Determine the [X, Y] coordinate at the center of the cell enclosing the given text.  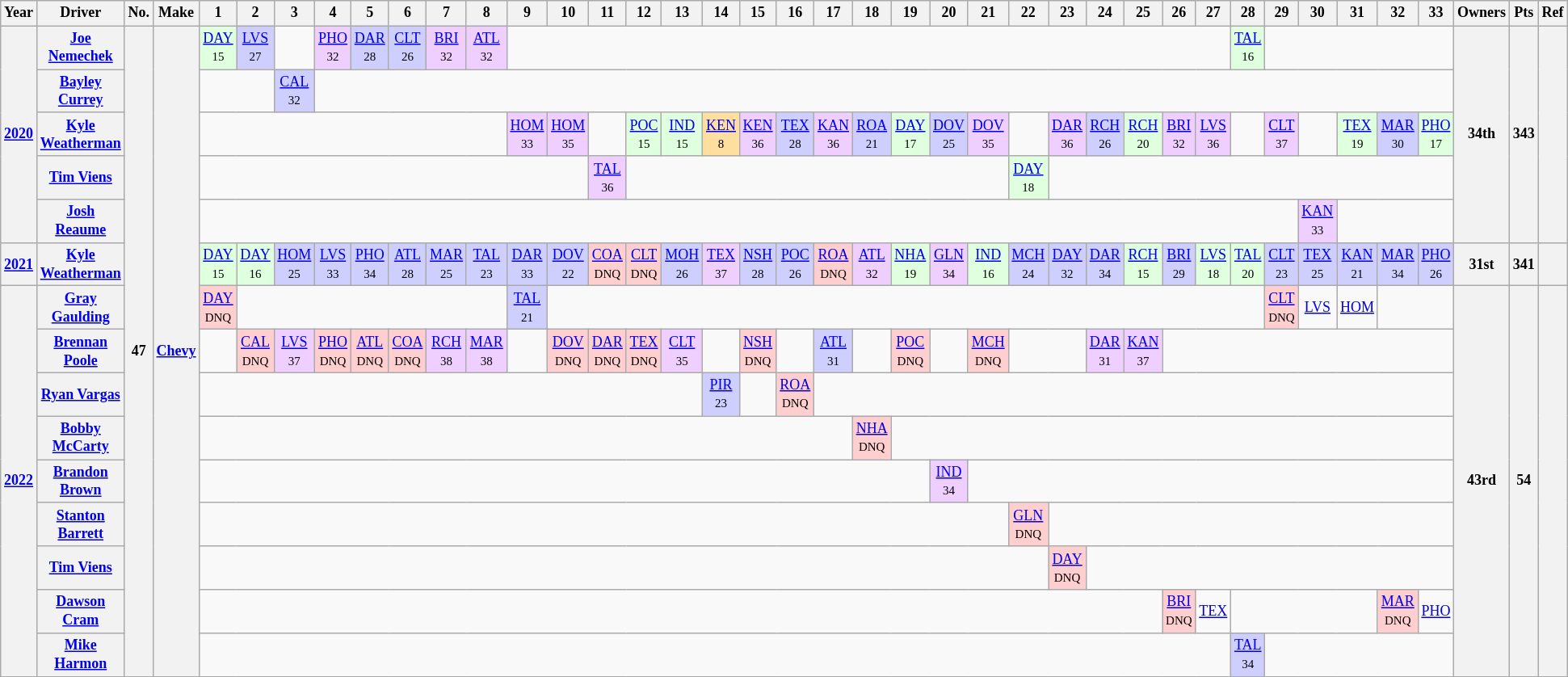
NHADNQ [872, 438]
Gray Gaulding [81, 308]
341 [1524, 264]
23 [1068, 13]
25 [1143, 13]
ROA21 [872, 134]
NSH28 [758, 264]
18 [872, 13]
BRIDNQ [1179, 612]
RCH38 [447, 351]
MAR30 [1398, 134]
Brennan Poole [81, 351]
28 [1248, 13]
ATLDNQ [370, 351]
17 [834, 13]
TAL23 [486, 264]
9 [527, 13]
KAN21 [1357, 264]
32 [1398, 13]
KAN36 [834, 134]
31st [1482, 264]
TAL16 [1248, 48]
PHO [1436, 612]
1 [218, 13]
IND34 [949, 481]
KAN33 [1318, 221]
HOM [1357, 308]
LVS18 [1213, 264]
PHO32 [333, 48]
Chevy [176, 351]
DAR36 [1068, 134]
22 [1028, 13]
DAR28 [370, 48]
KAN37 [1143, 351]
Stanton Barrett [81, 524]
Brandon Brown [81, 481]
LVS [1318, 308]
RCH15 [1143, 264]
2 [255, 13]
POC15 [644, 134]
Ref [1553, 13]
54 [1524, 481]
POC26 [795, 264]
DAY17 [910, 134]
MCH24 [1028, 264]
12 [644, 13]
DAY32 [1068, 264]
Joe Nemechek [81, 48]
CLT26 [407, 48]
CLT23 [1281, 264]
4 [333, 13]
13 [682, 13]
TEX [1213, 612]
26 [1179, 13]
34th [1482, 134]
No. [139, 13]
16 [795, 13]
6 [407, 13]
TAL20 [1248, 264]
Driver [81, 13]
10 [569, 13]
DAY18 [1028, 178]
MOH26 [682, 264]
PIR23 [721, 394]
CLT DNQ [1281, 308]
2020 [19, 134]
2022 [19, 481]
TEX37 [721, 264]
MAR38 [486, 351]
MAR34 [1398, 264]
33 [1436, 13]
TAL 36 [607, 178]
Ryan Vargas [81, 394]
19 [910, 13]
DOV25 [949, 134]
11 [607, 13]
LVS36 [1213, 134]
LVS27 [255, 48]
CAL32 [294, 91]
LVS37 [294, 351]
29 [1281, 13]
RCH26 [1105, 134]
ATL28 [407, 264]
27 [1213, 13]
Make [176, 13]
20 [949, 13]
POCDNQ [910, 351]
CLTDNQ [644, 264]
DAY DNQ [218, 308]
TEX25 [1318, 264]
TAL34 [1248, 654]
2021 [19, 264]
31 [1357, 13]
Year [19, 13]
8 [486, 13]
Dawson Cram [81, 612]
GLN34 [949, 264]
DOV22 [569, 264]
TEXDNQ [644, 351]
HOM25 [294, 264]
BRI29 [1179, 264]
DAYDNQ [1068, 568]
47 [139, 351]
DAR31 [1105, 351]
Owners [1482, 13]
Pts [1524, 13]
PHODNQ [333, 351]
Josh Reaume [81, 221]
PHO26 [1436, 264]
HOM33 [527, 134]
DAY16 [255, 264]
CLT37 [1281, 134]
24 [1105, 13]
30 [1318, 13]
DAR33 [527, 264]
PHO34 [370, 264]
343 [1524, 134]
5 [370, 13]
43rd [1482, 481]
14 [721, 13]
COA DNQ [407, 351]
TEX28 [795, 134]
MCHDNQ [988, 351]
KEN36 [758, 134]
CALDNQ [255, 351]
Bobby McCarty [81, 438]
LVS33 [333, 264]
KEN8 [721, 134]
DARDNQ [607, 351]
Bayley Currey [81, 91]
IND15 [682, 134]
DOVDNQ [569, 351]
RCH20 [1143, 134]
NSHDNQ [758, 351]
MAR25 [447, 264]
3 [294, 13]
7 [447, 13]
TEX19 [1357, 134]
NHA19 [910, 264]
COADNQ [607, 264]
DOV35 [988, 134]
ATL31 [834, 351]
DAR34 [1105, 264]
21 [988, 13]
IND16 [988, 264]
CLT35 [682, 351]
Mike Harmon [81, 654]
15 [758, 13]
MARDNQ [1398, 612]
HOM35 [569, 134]
PHO17 [1436, 134]
GLNDNQ [1028, 524]
TAL21 [527, 308]
